Locate the cell with the specified text and output its (X, Y) center coordinate. 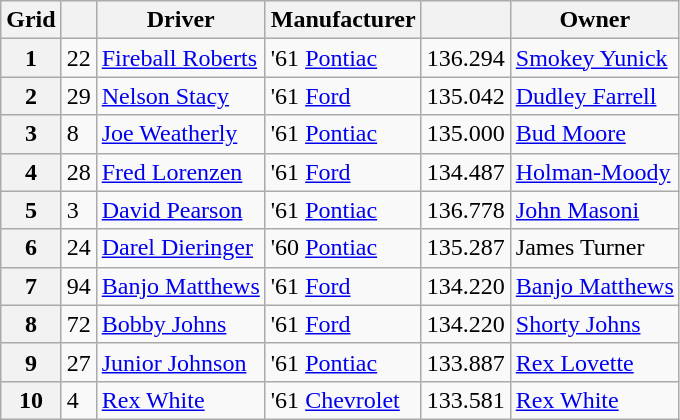
135.042 (466, 96)
Nelson Stacy (180, 96)
Junior Johnson (180, 362)
29 (78, 96)
133.581 (466, 400)
135.000 (466, 134)
Owner (594, 20)
Bud Moore (594, 134)
Smokey Yunick (594, 58)
22 (78, 58)
'60 Pontiac (343, 248)
Shorty Johns (594, 324)
Driver (180, 20)
24 (78, 248)
9 (31, 362)
28 (78, 172)
Holman-Moody (594, 172)
Fireball Roberts (180, 58)
5 (31, 210)
134.487 (466, 172)
136.778 (466, 210)
Darel Dieringer (180, 248)
Grid (31, 20)
David Pearson (180, 210)
136.294 (466, 58)
7 (31, 286)
'61 Chevrolet (343, 400)
6 (31, 248)
72 (78, 324)
10 (31, 400)
James Turner (594, 248)
133.887 (466, 362)
John Masoni (594, 210)
Dudley Farrell (594, 96)
2 (31, 96)
94 (78, 286)
Fred Lorenzen (180, 172)
135.287 (466, 248)
Rex Lovette (594, 362)
1 (31, 58)
Bobby Johns (180, 324)
Manufacturer (343, 20)
27 (78, 362)
Joe Weatherly (180, 134)
